Return [X, Y] of the center of cell containing provided text 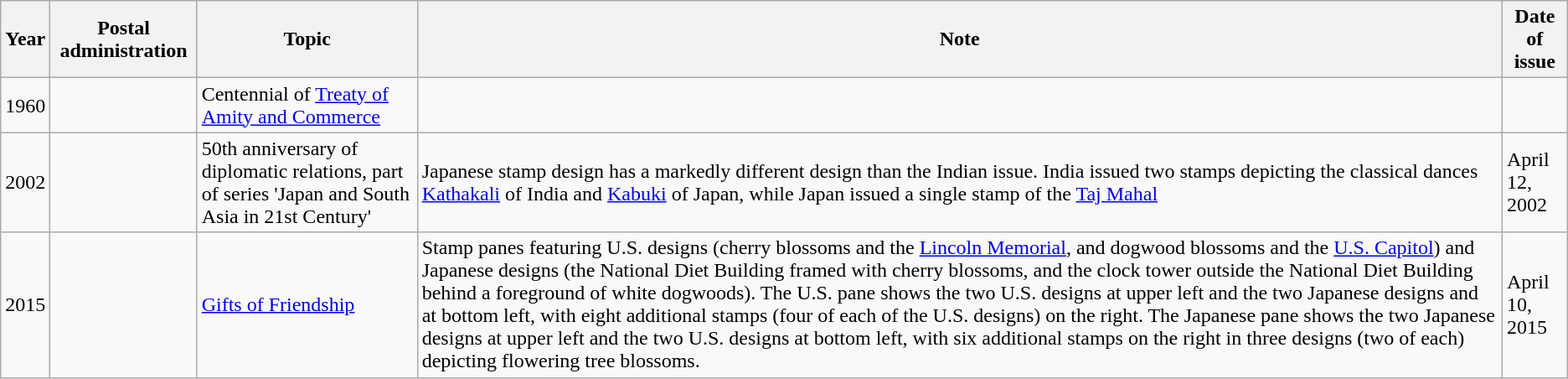
50th anniversary of diplomatic relations, part of series 'Japan and South Asia in 21st Century' [307, 183]
Date of issue [1534, 39]
2015 [25, 305]
Year [25, 39]
1960 [25, 106]
April 12, 2002 [1534, 183]
Topic [307, 39]
April 10, 2015 [1534, 305]
Centennial of Treaty of Amity and Commerce [307, 106]
2002 [25, 183]
Gifts of Friendship [307, 305]
Note [960, 39]
Postal administration [124, 39]
